Output the [X, Y] coordinate of the center of the cell containing the given text.  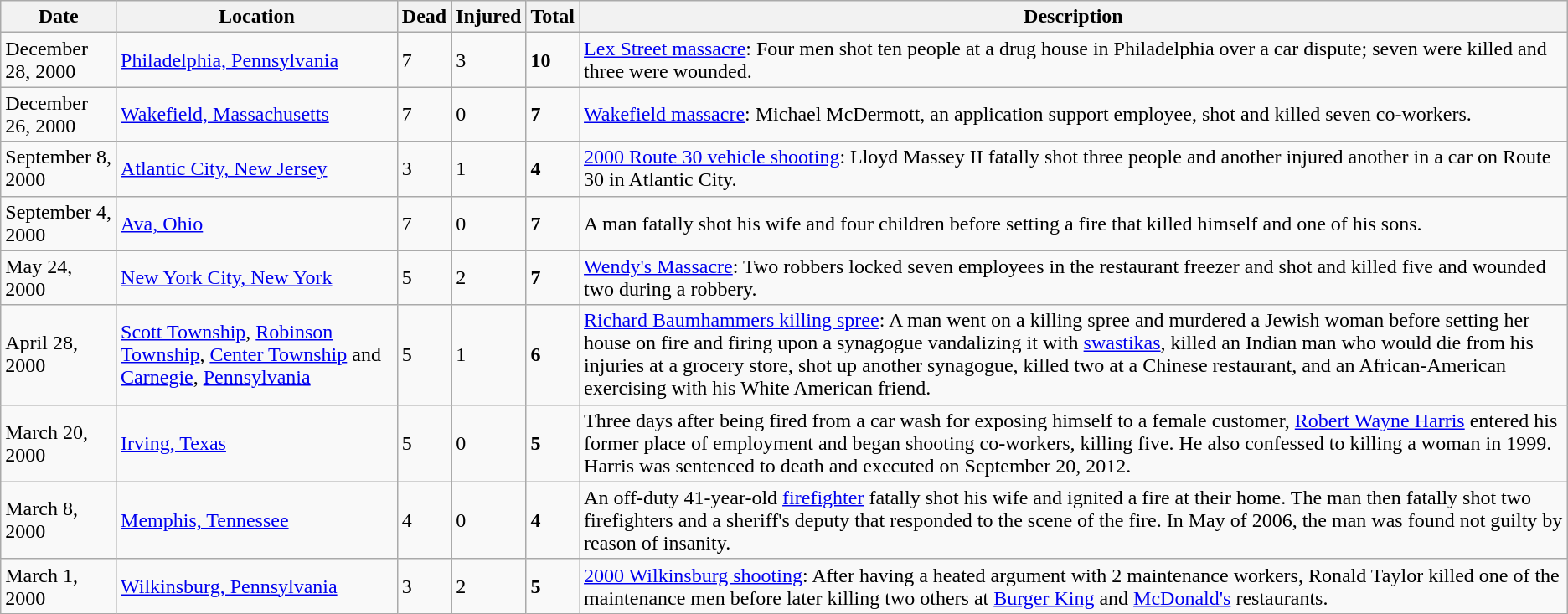
Description [1074, 17]
December 26, 2000 [59, 114]
Wakefield, Massachusetts [257, 114]
Total [553, 17]
Wendy's Massacre: Two robbers locked seven employees in the restaurant freezer and shot and killed five and wounded two during a robbery. [1074, 278]
May 24, 2000 [59, 278]
March 1, 2000 [59, 586]
Wakefield massacre: Michael McDermott, an application support employee, shot and killed seven co-workers. [1074, 114]
Injured [489, 17]
New York City, New York [257, 278]
Atlantic City, New Jersey [257, 169]
Philadelphia, Pennsylvania [257, 60]
March 20, 2000 [59, 443]
Lex Street massacre: Four men shot ten people at a drug house in Philadelphia over a car dispute; seven were killed and three were wounded. [1074, 60]
Dead [424, 17]
April 28, 2000 [59, 355]
Wilkinsburg, Pennsylvania [257, 586]
Memphis, Tennessee [257, 520]
10 [553, 60]
September 4, 2000 [59, 223]
Location [257, 17]
December 28, 2000 [59, 60]
Ava, Ohio [257, 223]
A man fatally shot his wife and four children before setting a fire that killed himself and one of his sons. [1074, 223]
Date [59, 17]
Irving, Texas [257, 443]
September 8, 2000 [59, 169]
March 8, 2000 [59, 520]
6 [553, 355]
2000 Route 30 vehicle shooting: Lloyd Massey II fatally shot three people and another injured another in a car on Route 30 in Atlantic City. [1074, 169]
Scott Township, Robinson Township, Center Township and Carnegie, Pennsylvania [257, 355]
